Provide the [X, Y] coordinate of the cell's center where the given text is located.  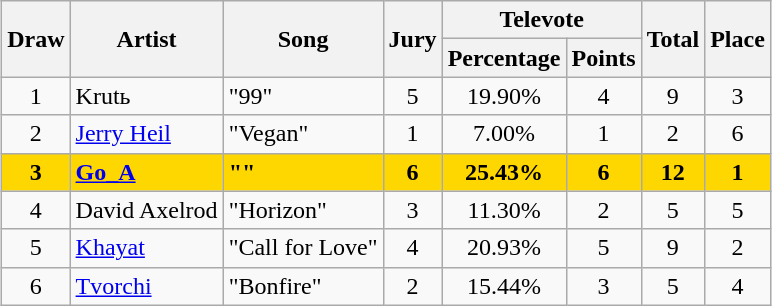
Place [738, 39]
"99" [303, 96]
Khayat [146, 248]
Tvorchi [146, 286]
25.43% [504, 172]
11.30% [504, 210]
"Vegan" [303, 134]
Jury [412, 39]
Jerry Heil [146, 134]
Televote [542, 20]
Go_A [146, 172]
20.93% [504, 248]
"Call for Love" [303, 248]
Song [303, 39]
Percentage [504, 58]
Points [604, 58]
Artist [146, 39]
Draw [36, 39]
David Axelrod [146, 210]
"Bonfire" [303, 286]
7.00% [504, 134]
"Horizon" [303, 210]
"" [303, 172]
12 [673, 172]
Krutь [146, 96]
15.44% [504, 286]
Total [673, 39]
19.90% [504, 96]
